Locate the cell with the specified text and output its [x, y] center coordinate. 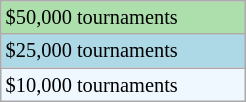
$50,000 tournaments [124, 17]
$25,000 tournaments [124, 51]
$10,000 tournaments [124, 85]
